Pinpoint the cell where the given text exists, returning its (X, Y) midpoint coordinate. 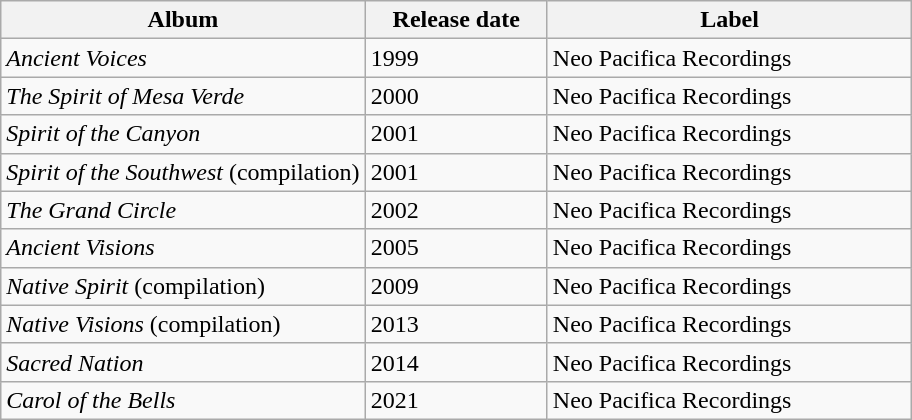
Spirit of the Southwest (compilation) (183, 172)
Album (183, 20)
Ancient Voices (183, 58)
2013 (456, 324)
Release date (456, 20)
Ancient Visions (183, 248)
2014 (456, 362)
2000 (456, 96)
The Spirit of Mesa Verde (183, 96)
2009 (456, 286)
Native Spirit (compilation) (183, 286)
2005 (456, 248)
Carol of the Bells (183, 400)
Sacred Nation (183, 362)
Spirit of the Canyon (183, 134)
Label (729, 20)
Native Visions (compilation) (183, 324)
The Grand Circle (183, 210)
2002 (456, 210)
2021 (456, 400)
1999 (456, 58)
